Return [X, Y] of the center of cell containing provided text 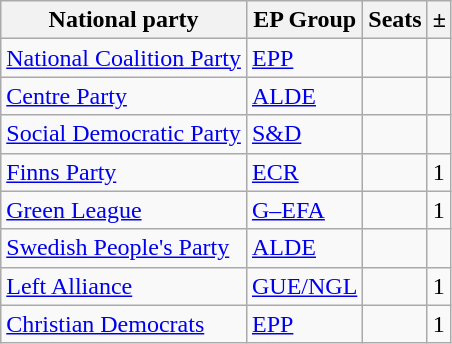
Social Democratic Party [124, 134]
GUE/NGL [304, 286]
Finns Party [124, 172]
EP Group [304, 20]
Seats [395, 20]
National Coalition Party [124, 58]
G–EFA [304, 210]
Swedish People's Party [124, 248]
± [439, 20]
Green League [124, 210]
Christian Democrats [124, 324]
ECR [304, 172]
S&D [304, 134]
Centre Party [124, 96]
National party [124, 20]
Left Alliance [124, 286]
